Find where the given text appears and provide that cell's center as [x, y] coordinate. 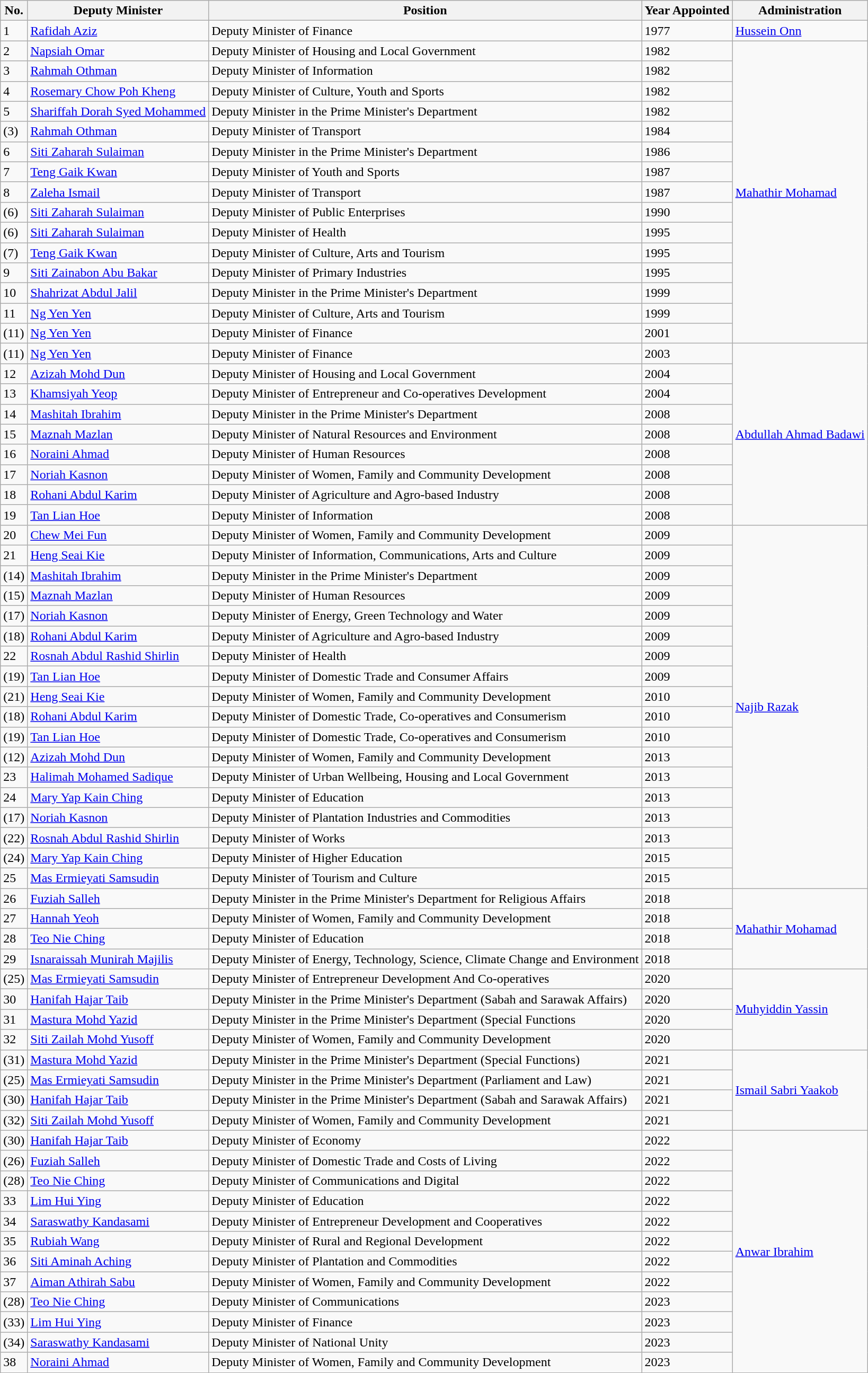
17 [14, 474]
9 [14, 273]
(14) [14, 575]
Siti Aminah Aching [118, 1262]
Deputy Minister in the Prime Minister's Department (Special Functions [425, 1019]
Deputy Minister in the Prime Minister's Department for Religious Affairs [425, 899]
Chew Mei Fun [118, 535]
37 [14, 1282]
13 [14, 394]
(7) [14, 253]
Year Appointed [687, 11]
14 [14, 414]
Hannah Yeoh [118, 919]
Position [425, 11]
25 [14, 878]
Deputy Minister of Economy [425, 1140]
29 [14, 959]
Deputy Minister of Rural and Regional Development [425, 1242]
Deputy Minister of Youth and Sports [425, 172]
4 [14, 91]
Deputy Minister of Communications [425, 1302]
26 [14, 899]
Deputy Minister in the Prime Minister's Department (Special Functions) [425, 1060]
Deputy Minister of Urban Wellbeing, Housing and Local Government [425, 777]
1984 [687, 131]
Deputy Minister of Energy, Green Technology and Water [425, 616]
Zaleha Ismail [118, 192]
5 [14, 111]
Deputy Minister of Works [425, 838]
Deputy Minister of Energy, Technology, Science, Climate Change and Environment [425, 959]
27 [14, 919]
Rosemary Chow Poh Kheng [118, 91]
Halimah Mohamed Sadique [118, 777]
7 [14, 172]
15 [14, 434]
Shariffah Dorah Syed Mohammed [118, 111]
2001 [687, 333]
(26) [14, 1160]
3 [14, 71]
Deputy Minister of Public Enterprises [425, 212]
18 [14, 495]
(34) [14, 1342]
2 [14, 51]
10 [14, 293]
(21) [14, 697]
12 [14, 374]
24 [14, 797]
31 [14, 1019]
36 [14, 1262]
Rubiah Wang [118, 1242]
Deputy Minister of Plantation Industries and Commodities [425, 817]
Khamsiyah Yeop [118, 394]
Muhyiddin Yassin [800, 1009]
Isnaraissah Munirah Majilis [118, 959]
38 [14, 1362]
Deputy Minister of Entrepreneur Development And Co-operatives [425, 979]
(15) [14, 596]
6 [14, 152]
33 [14, 1201]
Deputy Minister of Information, Communications, Arts and Culture [425, 555]
(31) [14, 1060]
Najib Razak [800, 706]
Deputy Minister of Entrepreneur Development and Cooperatives [425, 1221]
1977 [687, 31]
Napsiah Omar [118, 51]
Aiman Athirah Sabu [118, 1282]
(33) [14, 1322]
Anwar Ibrahim [800, 1251]
23 [14, 777]
35 [14, 1242]
Shahrizat Abdul Jalil [118, 293]
Deputy Minister in the Prime Minister's Department (Parliament and Law) [425, 1080]
Deputy Minister of Domestic Trade and Consumer Affairs [425, 676]
32 [14, 1040]
Deputy Minister of Domestic Trade and Costs of Living [425, 1160]
1986 [687, 152]
Deputy Minister of Culture, Youth and Sports [425, 91]
Deputy Minister of Tourism and Culture [425, 878]
Rafidah Aziz [118, 31]
(22) [14, 838]
Deputy Minister of Higher Education [425, 858]
Deputy Minister of Plantation and Commodities [425, 1262]
34 [14, 1221]
(12) [14, 757]
Abdullah Ahmad Badawi [800, 435]
8 [14, 192]
(24) [14, 858]
11 [14, 313]
2003 [687, 354]
Ismail Sabri Yaakob [800, 1090]
19 [14, 515]
21 [14, 555]
28 [14, 939]
Deputy Minister of Entrepreneur and Co-operatives Development [425, 394]
22 [14, 656]
(32) [14, 1120]
Deputy Minister of National Unity [425, 1342]
No. [14, 11]
Deputy Minister of Primary Industries [425, 273]
(3) [14, 131]
30 [14, 999]
20 [14, 535]
Deputy Minister [118, 11]
1990 [687, 212]
Deputy Minister of Communications and Digital [425, 1181]
Hussein Onn [800, 31]
Deputy Minister of Natural Resources and Environment [425, 434]
1 [14, 31]
Siti Zainabon Abu Bakar [118, 273]
16 [14, 454]
Administration [800, 11]
